Locate the cell with the specified text and output its (x, y) center coordinate. 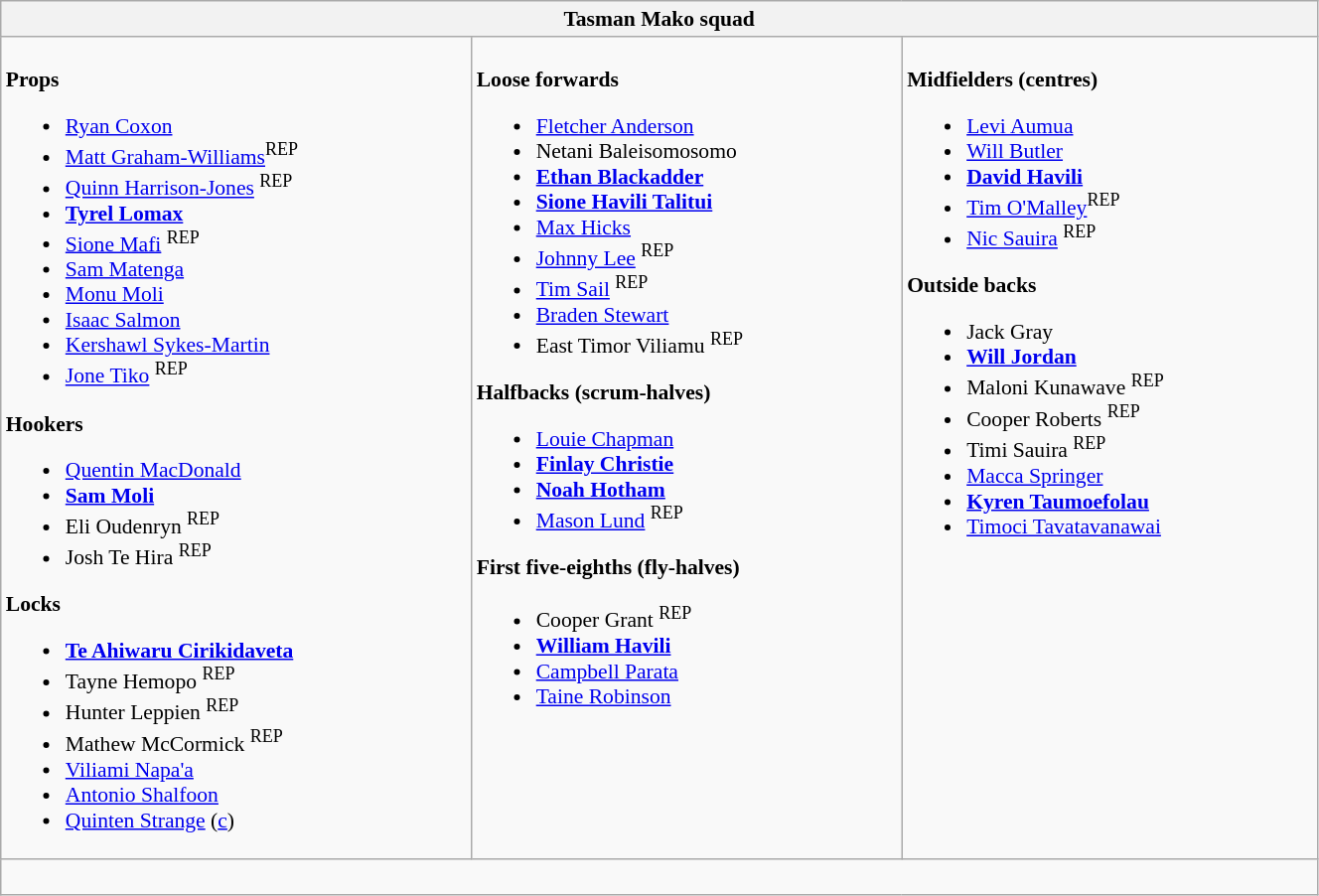
Tasman Mako squad (659, 19)
